Identify which cell holds the provided text, then report its [x, y] central coordinate. 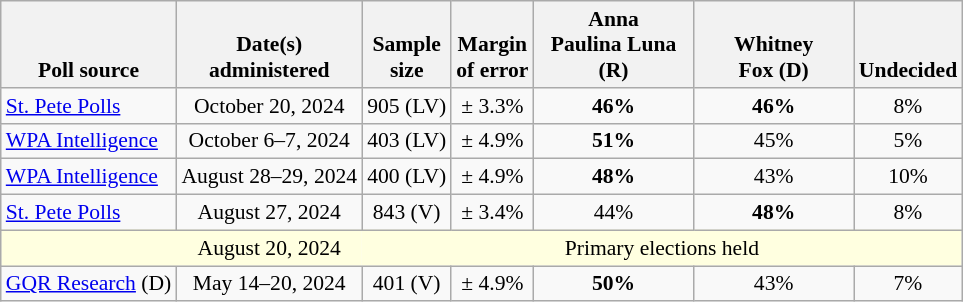
August 27, 2024 [269, 213]
GQR Research (D) [89, 284]
50% [613, 284]
843 (V) [406, 213]
Marginof error [492, 44]
10% [908, 177]
August 28–29, 2024 [269, 177]
August 20, 2024 [269, 248]
October 20, 2024 [269, 106]
403 (LV) [406, 141]
51% [613, 141]
905 (LV) [406, 106]
5% [908, 141]
WhitneyFox (D) [774, 44]
October 6–7, 2024 [269, 141]
45% [774, 141]
Poll source [89, 44]
Date(s)administered [269, 44]
7% [908, 284]
AnnaPaulina Luna (R) [613, 44]
± 3.3% [492, 106]
44% [613, 213]
400 (LV) [406, 177]
Primary elections held [662, 248]
May 14–20, 2024 [269, 284]
Samplesize [406, 44]
401 (V) [406, 284]
± 3.4% [492, 213]
Undecided [908, 44]
